Return the [x, y] coordinate for the center point of the cell that contains the specified text.  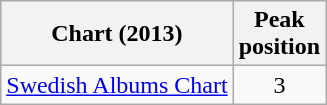
Swedish Albums Chart [117, 85]
3 [279, 85]
Peakposition [279, 34]
Chart (2013) [117, 34]
